Find where the given text appears and provide that cell's center as (X, Y) coordinate. 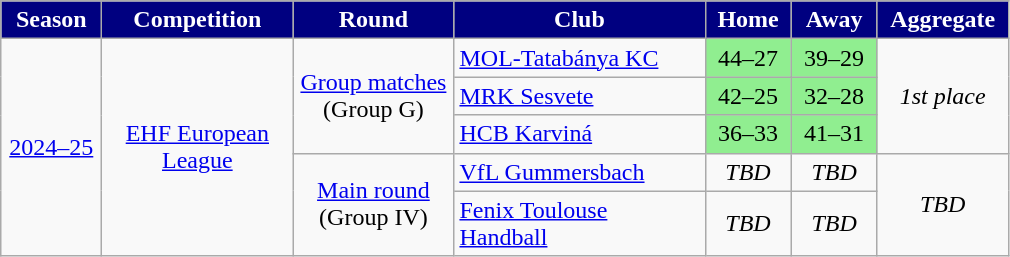
44–27 (748, 58)
Away (834, 20)
41–31 (834, 134)
MRK Sesvete (580, 96)
MOL-Tatabánya KC (580, 58)
36–33 (748, 134)
Main round(Group IV) (374, 204)
32–28 (834, 96)
1st place (942, 96)
VfL Gummersbach (580, 172)
Home (748, 20)
42–25 (748, 96)
Season (52, 20)
Aggregate (942, 20)
Group matches (Group G) (374, 96)
EHF European League (198, 148)
HCB Karviná (580, 134)
Fenix Toulouse Handball (580, 224)
39–29 (834, 58)
Round (374, 20)
Competition (198, 20)
2024–25 (52, 148)
Club (580, 20)
